Provide the (X, Y) coordinate of the cell's center where the given text is located.  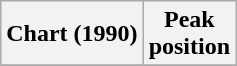
Peak position (189, 34)
Chart (1990) (72, 34)
